For the text-containing cell, return its midpoint in (X, Y) coordinate format. 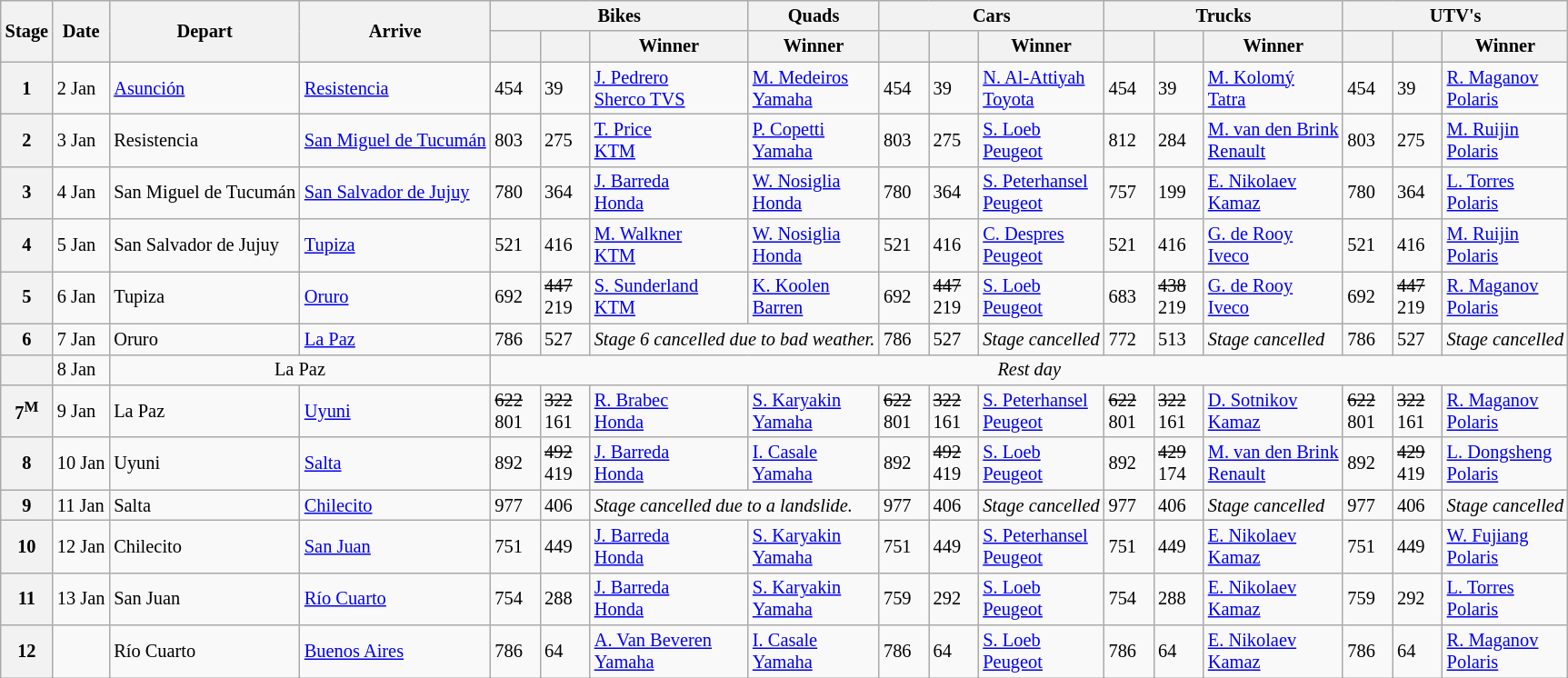
4 (27, 245)
L. Dongsheng Polaris (1505, 464)
3 (27, 193)
8 (27, 464)
Cars (992, 15)
284 (1178, 140)
9 (27, 505)
R. Brabec Honda (669, 411)
Date (81, 31)
683 (1129, 297)
5 (27, 297)
M. Walkner KTM (669, 245)
M. Kolomý Tatra (1273, 88)
12 (27, 652)
429419 (1418, 464)
Asunción (205, 88)
7 Jan (81, 339)
Buenos Aires (395, 652)
UTV's (1455, 15)
M. Medeiros Yamaha (814, 88)
5 Jan (81, 245)
12 Jan (81, 546)
11 Jan (81, 505)
7M (27, 411)
772 (1129, 339)
Arrive (395, 31)
9 Jan (81, 411)
Stage 6 cancelled due to bad weather. (734, 339)
W. Fujiang Polaris (1505, 546)
10 Jan (81, 464)
Stage cancelled due to a landslide. (734, 505)
8 Jan (81, 370)
3 Jan (81, 140)
A. Van Beveren Yamaha (669, 652)
Depart (205, 31)
Rest day (1029, 370)
757 (1129, 193)
1 (27, 88)
6 (27, 339)
T. Price KTM (669, 140)
Stage (27, 31)
J. Pedrero Sherco TVS (669, 88)
Bikes (620, 15)
199 (1178, 193)
13 Jan (81, 599)
513 (1178, 339)
11 (27, 599)
438219 (1178, 297)
2 (27, 140)
P. Copetti Yamaha (814, 140)
N. Al-Attiyah Toyota (1041, 88)
429174 (1178, 464)
2 Jan (81, 88)
10 (27, 546)
6 Jan (81, 297)
S. Sunderland KTM (669, 297)
4 Jan (81, 193)
Trucks (1223, 15)
C. Despres Peugeot (1041, 245)
Quads (814, 15)
812 (1129, 140)
K. Koolen Barren (814, 297)
D. Sotnikov Kamaz (1273, 411)
